Capture the cell that displays the provided text and extract its [X, Y] central coordinate. 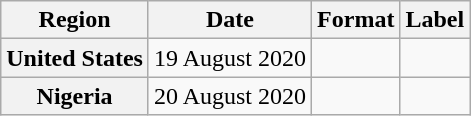
Label [435, 20]
Date [230, 20]
19 August 2020 [230, 58]
20 August 2020 [230, 96]
Nigeria [75, 96]
Region [75, 20]
United States [75, 58]
Format [356, 20]
